Locate the cell with the specified text and output its [x, y] center coordinate. 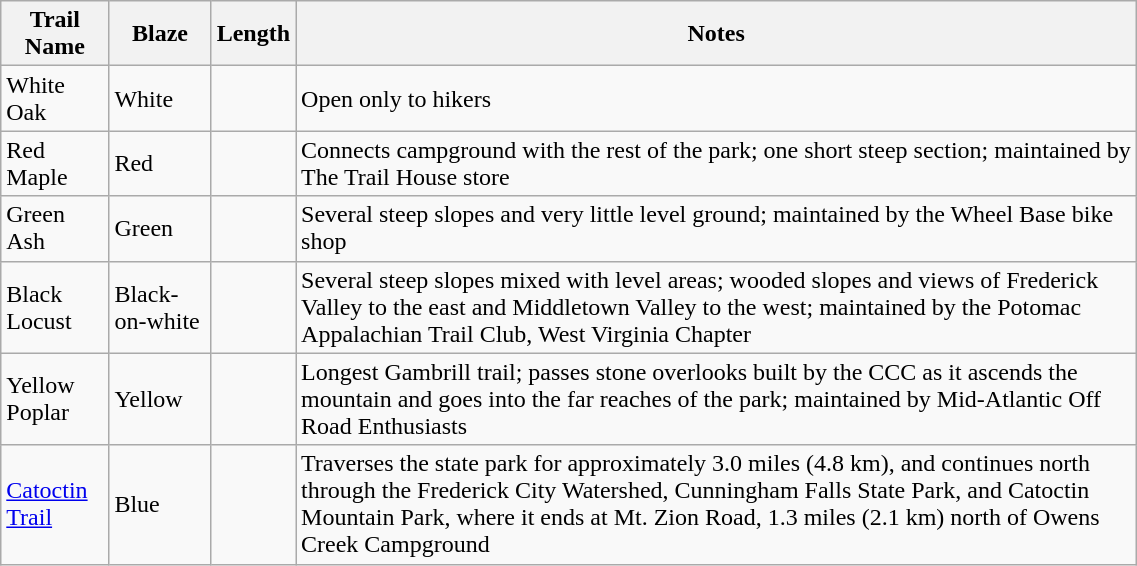
Notes [716, 34]
Black-on-white [160, 307]
Blue [160, 504]
White [160, 98]
Trail Name [55, 34]
Blaze [160, 34]
Several steep slopes and very little level ground; maintained by the Wheel Base bike shop [716, 228]
Green [160, 228]
Catoctin Trail [55, 504]
Black Locust [55, 307]
Length [253, 34]
Yellow [160, 399]
Open only to hikers [716, 98]
Yellow Poplar [55, 399]
Red [160, 164]
Connects campground with the rest of the park; one short steep section; maintained by The Trail House store [716, 164]
Green Ash [55, 228]
White Oak [55, 98]
Red Maple [55, 164]
